Determine the [X, Y] coordinate at the center of the cell enclosing the given text.  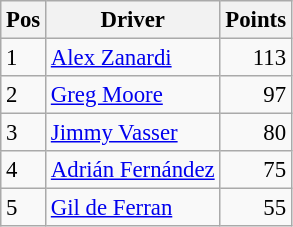
80 [256, 133]
3 [24, 133]
55 [256, 208]
Driver [133, 20]
97 [256, 95]
Alex Zanardi [133, 58]
75 [256, 170]
Greg Moore [133, 95]
4 [24, 170]
Jimmy Vasser [133, 133]
113 [256, 58]
1 [24, 58]
Pos [24, 20]
Adrián Fernández [133, 170]
5 [24, 208]
2 [24, 95]
Points [256, 20]
Gil de Ferran [133, 208]
